Return [X, Y] of the center of cell containing provided text 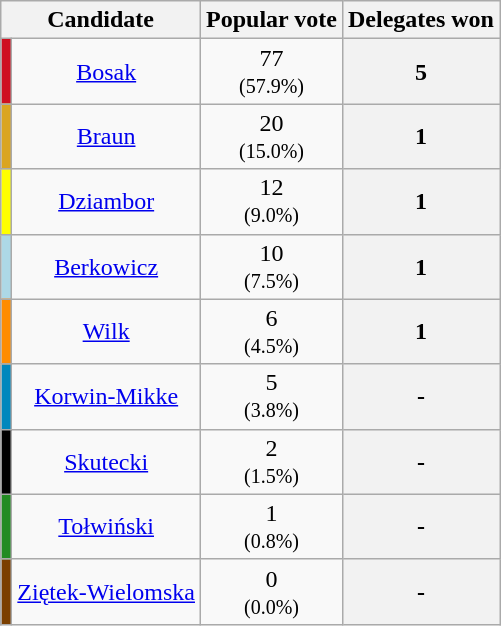
Berkowicz [106, 266]
Dziambor [106, 202]
Wilk [106, 332]
Bosak [106, 72]
10(7.5%) [272, 266]
77(57.9%) [272, 72]
Delegates won [420, 20]
Skutecki [106, 462]
5 [420, 72]
Tołwiński [106, 526]
Braun [106, 136]
2(1.5%) [272, 462]
6(4.5%) [272, 332]
Popular vote [272, 20]
Candidate [101, 20]
1(0.8%) [272, 526]
20(15.0%) [272, 136]
5(3.8%) [272, 396]
12(9.0%) [272, 202]
Korwin-Mikke [106, 396]
0(0.0%) [272, 592]
Ziętek-Wielomska [106, 592]
